Locate the cell with the specified text and output its [X, Y] center coordinate. 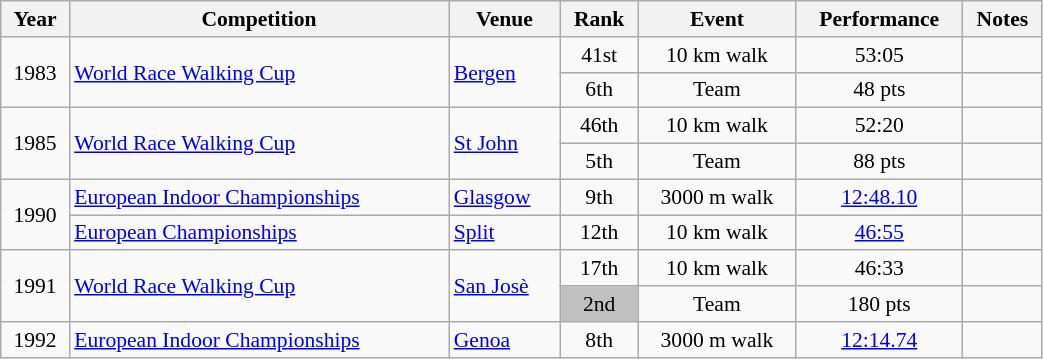
Notes [1002, 19]
180 pts [880, 304]
1992 [35, 340]
1991 [35, 286]
1983 [35, 72]
San Josè [505, 286]
Bergen [505, 72]
88 pts [880, 162]
Performance [880, 19]
6th [599, 90]
St John [505, 144]
48 pts [880, 90]
17th [599, 269]
Glasgow [505, 197]
Genoa [505, 340]
46:55 [880, 233]
Rank [599, 19]
53:05 [880, 55]
8th [599, 340]
2nd [599, 304]
Split [505, 233]
5th [599, 162]
Competition [259, 19]
12th [599, 233]
41st [599, 55]
12:14.74 [880, 340]
Venue [505, 19]
Event [717, 19]
European Championships [259, 233]
1990 [35, 214]
12:48.10 [880, 197]
1985 [35, 144]
Year [35, 19]
52:20 [880, 126]
9th [599, 197]
46th [599, 126]
46:33 [880, 269]
